For the text-containing cell, return its midpoint in [x, y] coordinate format. 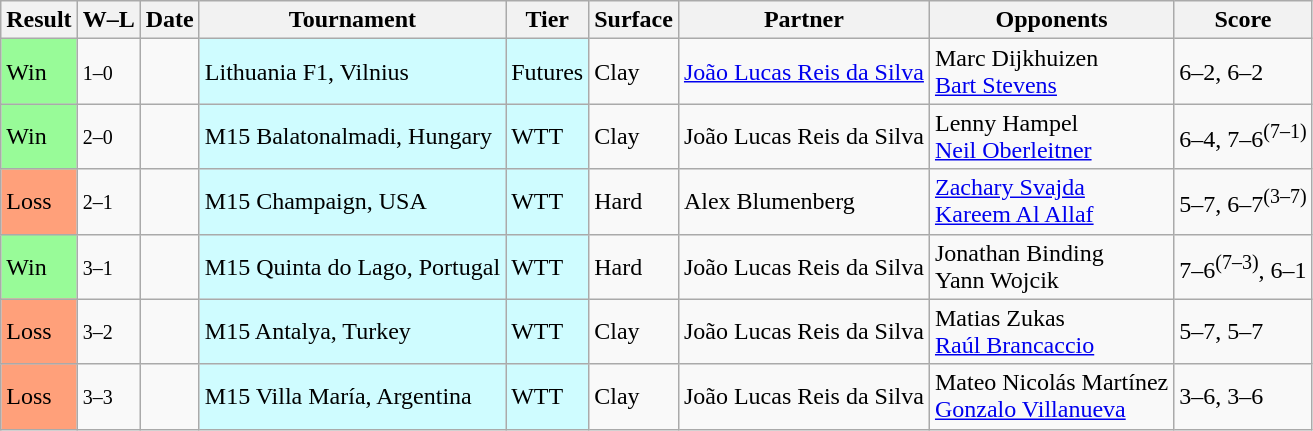
Opponents [1051, 20]
Tier [548, 20]
2–0 [108, 136]
Marc Dijkhuizen Bart Stevens [1051, 72]
3–6, 3–6 [1243, 396]
6–4, 7–6(7–1) [1243, 136]
3–2 [108, 332]
5–7, 6–7(3–7) [1243, 202]
Partner [804, 20]
M15 Antalya, Turkey [352, 332]
Surface [634, 20]
Tournament [352, 20]
M15 Champaign, USA [352, 202]
Zachary Svajda Kareem Al Allaf [1051, 202]
Score [1243, 20]
3–1 [108, 266]
M15 Villa María, Argentina [352, 396]
Alex Blumenberg [804, 202]
2–1 [108, 202]
W–L [108, 20]
Lenny Hampel Neil Oberleitner [1051, 136]
7–6(7–3), 6–1 [1243, 266]
Result [39, 20]
M15 Balatonalmadi, Hungary [352, 136]
Mateo Nicolás Martínez Gonzalo Villanueva [1051, 396]
M15 Quinta do Lago, Portugal [352, 266]
5–7, 5–7 [1243, 332]
3–3 [108, 396]
Date [170, 20]
Lithuania F1, Vilnius [352, 72]
Jonathan Binding Yann Wojcik [1051, 266]
Matias Zukas Raúl Brancaccio [1051, 332]
6–2, 6–2 [1243, 72]
1–0 [108, 72]
Futures [548, 72]
